Return the (X, Y) coordinate for the center point of the cell that contains the specified text.  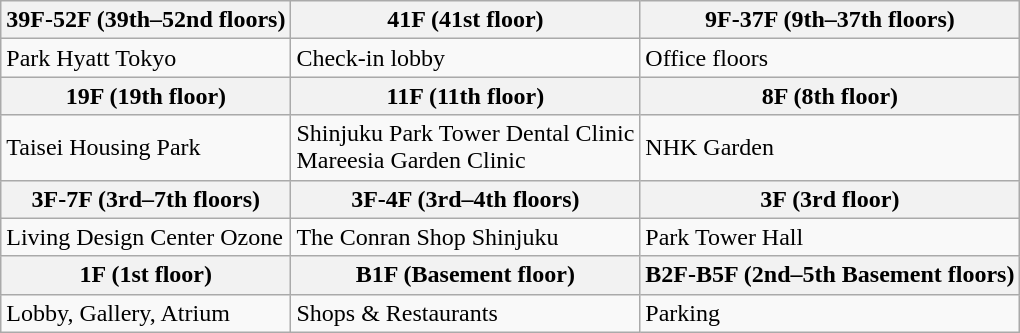
Office floors (830, 58)
Lobby, Gallery, Atrium (146, 313)
Park Hyatt Tokyo (146, 58)
19F (19th floor) (146, 96)
1F (1st floor) (146, 275)
Living Design Center Ozone (146, 237)
8F (8th floor) (830, 96)
3F-7F (3rd–7th floors) (146, 199)
Shops & Restaurants (466, 313)
The Conran Shop Shinjuku (466, 237)
Taisei Housing Park (146, 148)
Check-in lobby (466, 58)
Parking (830, 313)
Shinjuku Park Tower Dental Clinic Mareesia Garden Clinic (466, 148)
3F (3rd floor) (830, 199)
41F (41st floor) (466, 20)
9F-37F (9th–37th floors) (830, 20)
B2F-B5F (2nd–5th Basement floors) (830, 275)
3F-4F (3rd–4th floors) (466, 199)
39F-52F (39th–52nd floors) (146, 20)
B1F (Basement floor) (466, 275)
11F (11th floor) (466, 96)
NHK Garden (830, 148)
Park Tower Hall (830, 237)
